Locate the cell with the specified text and output its [X, Y] center coordinate. 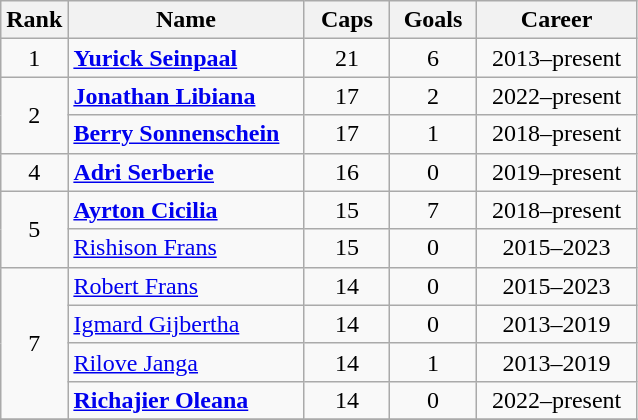
Rilove Janga [186, 362]
Richajier Oleana [186, 400]
Goals [433, 20]
Rank [34, 20]
Career [556, 20]
16 [347, 172]
Ayrton Cicilia [186, 210]
6 [433, 58]
2019–present [556, 172]
Igmard Gijbertha [186, 324]
Adri Serberie [186, 172]
Jonathan Libiana [186, 96]
4 [34, 172]
Rishison Frans [186, 248]
Caps [347, 20]
2013–present [556, 58]
21 [347, 58]
Name [186, 20]
5 [34, 229]
Robert Frans [186, 286]
Yurick Seinpaal [186, 58]
Berry Sonnenschein [186, 134]
